Return the (X, Y) coordinate for the center point of the cell that contains the specified text.  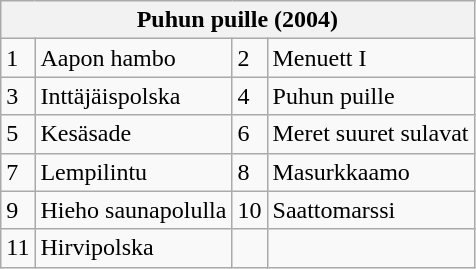
11 (18, 248)
1 (18, 58)
Kesäsade (134, 134)
8 (250, 172)
3 (18, 96)
Masurkkaamo (370, 172)
Hieho saunapolulla (134, 210)
9 (18, 210)
Puhun puille (2004) (238, 20)
Aapon hambo (134, 58)
Menuett I (370, 58)
5 (18, 134)
6 (250, 134)
Saattomarssi (370, 210)
Meret suuret sulavat (370, 134)
2 (250, 58)
10 (250, 210)
4 (250, 96)
Lempilintu (134, 172)
Hirvipolska (134, 248)
Puhun puille (370, 96)
Inttäjäispolska (134, 96)
7 (18, 172)
